Scan for the cell matching the given text and deliver its (X, Y) coordinate at center. 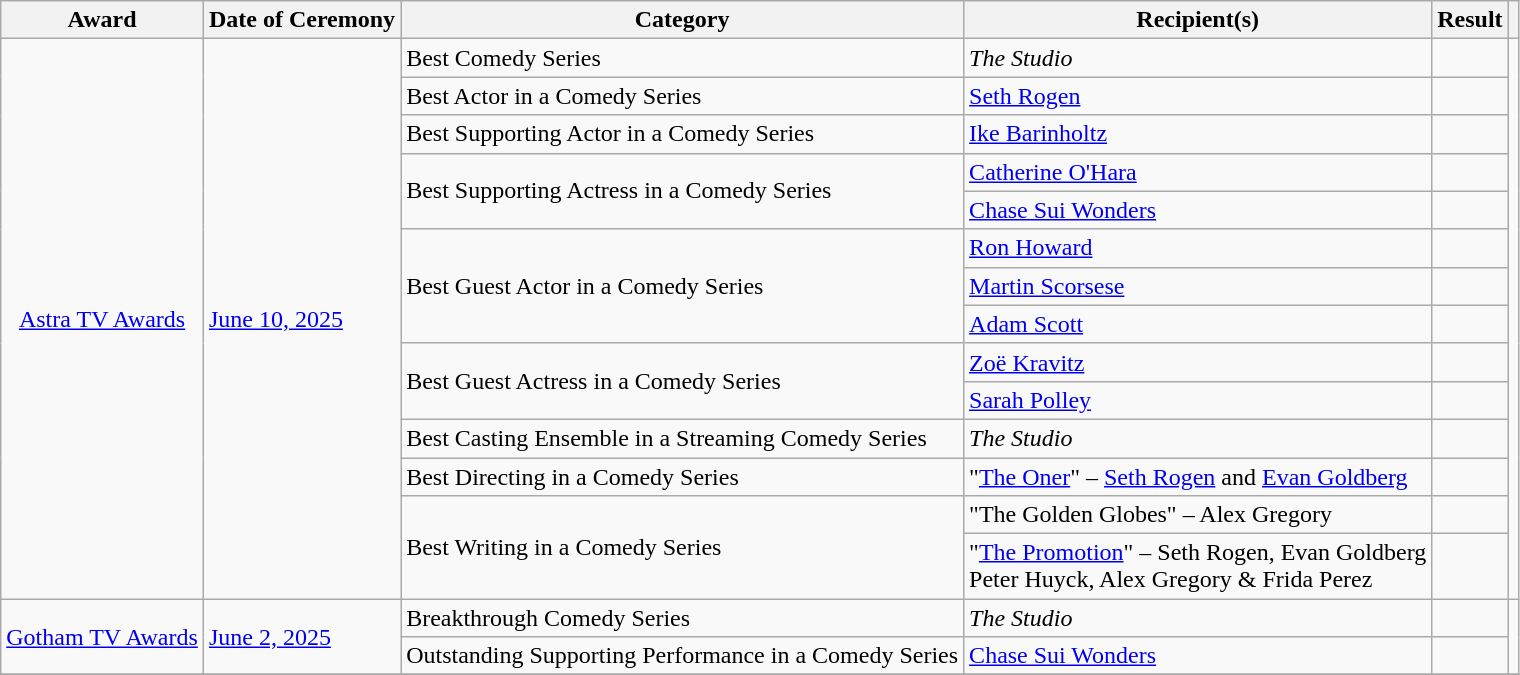
Adam Scott (1198, 324)
Best Casting Ensemble in a Streaming Comedy Series (682, 438)
Best Supporting Actress in a Comedy Series (682, 191)
Ike Barinholtz (1198, 134)
Best Writing in a Comedy Series (682, 548)
Result (1470, 20)
Seth Rogen (1198, 96)
Award (102, 20)
June 2, 2025 (302, 637)
Catherine O'Hara (1198, 172)
"The Golden Globes" – Alex Gregory (1198, 515)
Gotham TV Awards (102, 637)
"The Promotion" – Seth Rogen, Evan Goldberg Peter Huyck, Alex Gregory & Frida Perez (1198, 566)
Outstanding Supporting Performance in a Comedy Series (682, 656)
Best Directing in a Comedy Series (682, 477)
Category (682, 20)
Breakthrough Comedy Series (682, 618)
"The Oner" – Seth Rogen and Evan Goldberg (1198, 477)
June 10, 2025 (302, 319)
Sarah Polley (1198, 400)
Best Comedy Series (682, 58)
Date of Ceremony (302, 20)
Best Actor in a Comedy Series (682, 96)
Best Guest Actress in a Comedy Series (682, 381)
Ron Howard (1198, 248)
Zoë Kravitz (1198, 362)
Best Guest Actor in a Comedy Series (682, 286)
Martin Scorsese (1198, 286)
Recipient(s) (1198, 20)
Astra TV Awards (102, 319)
Best Supporting Actor in a Comedy Series (682, 134)
